Find where the given text appears and provide that cell's center as (X, Y) coordinate. 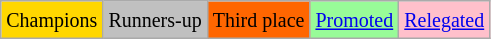
Relegated (444, 20)
Promoted (354, 20)
Champions (52, 20)
Third place (258, 20)
Runners-up (155, 20)
